Search for the cell housing the specified text and yield its (x, y) center coordinate. 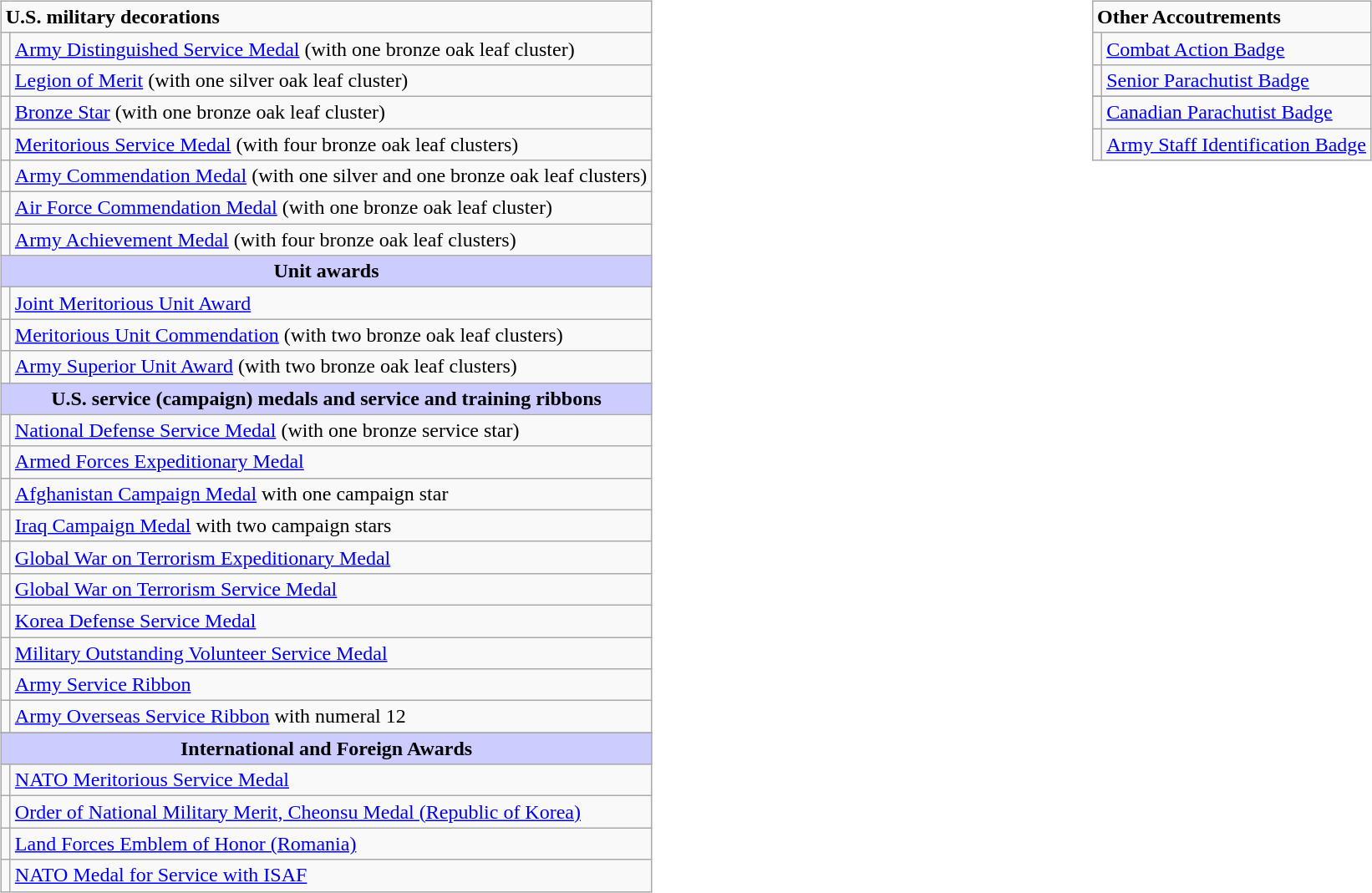
U.S. military decorations (326, 17)
Army Staff Identification Badge (1237, 145)
Army Achievement Medal (with four bronze oak leaf clusters) (331, 240)
Iraq Campaign Medal with two campaign stars (331, 525)
Other Accoutrements (1232, 17)
NATO Medal for Service with ISAF (331, 875)
Land Forces Emblem of Honor (Romania) (331, 844)
Army Distinguished Service Medal (with one bronze oak leaf cluster) (331, 48)
Meritorious Unit Commendation (with two bronze oak leaf clusters) (331, 335)
Bronze Star (with one bronze oak leaf cluster) (331, 112)
Korea Defense Service Medal (331, 621)
Order of National Military Merit, Cheonsu Medal (Republic of Korea) (331, 812)
NATO Meritorious Service Medal (331, 780)
Unit awards (326, 271)
Army Service Ribbon (331, 685)
Air Force Commendation Medal (with one bronze oak leaf cluster) (331, 208)
International and Foreign Awards (326, 748)
Army Superior Unit Award (with two bronze oak leaf clusters) (331, 367)
Military Outstanding Volunteer Service Medal (331, 652)
Army Overseas Service Ribbon with numeral 12 (331, 717)
National Defense Service Medal (with one bronze service star) (331, 430)
Legion of Merit (with one silver oak leaf cluster) (331, 80)
U.S. service (campaign) medals and service and training ribbons (326, 398)
Global War on Terrorism Service Medal (331, 589)
Afghanistan Campaign Medal with one campaign star (331, 494)
Global War on Terrorism Expeditionary Medal (331, 557)
Combat Action Badge (1237, 48)
Joint Meritorious Unit Award (331, 303)
Senior Parachutist Badge (1237, 80)
Army Commendation Medal (with one silver and one bronze oak leaf clusters) (331, 176)
Canadian Parachutist Badge (1237, 112)
Meritorious Service Medal (with four bronze oak leaf clusters) (331, 145)
Armed Forces Expeditionary Medal (331, 462)
